Scan for the cell matching the given text and deliver its [X, Y] coordinate at center. 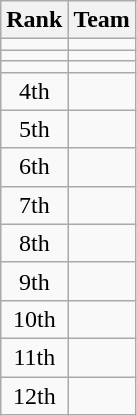
9th [34, 281]
4th [34, 91]
5th [34, 129]
Team [102, 20]
7th [34, 205]
6th [34, 167]
12th [34, 395]
8th [34, 243]
11th [34, 357]
Rank [34, 20]
10th [34, 319]
